Extract the (X, Y) coordinate from the center of the cell holding the provided text.  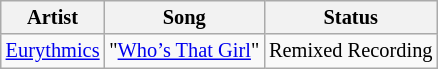
Status (350, 17)
"Who’s That Girl" (184, 51)
Song (184, 17)
Eurythmics (53, 51)
Remixed Recording (350, 51)
Artist (53, 17)
